Scan for the cell matching the given text and deliver its [x, y] coordinate at center. 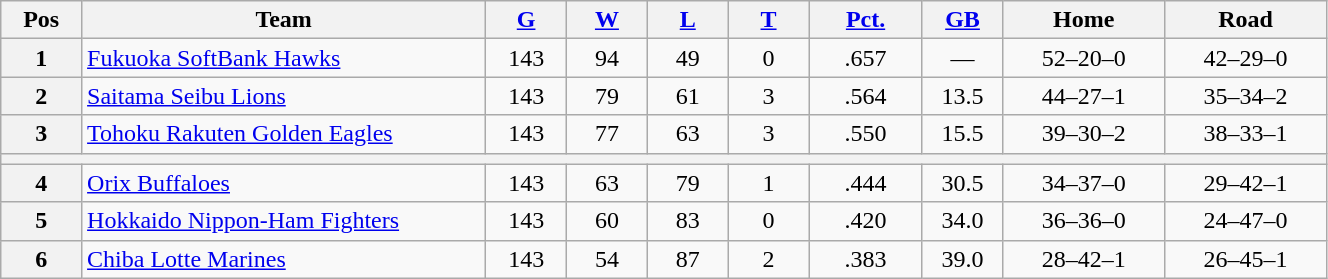
Chiba Lotte Marines [284, 259]
87 [688, 259]
13.5 [962, 96]
5 [42, 221]
W [608, 20]
77 [608, 134]
83 [688, 221]
Tohoku Rakuten Golden Eagles [284, 134]
.657 [866, 58]
Home [1084, 20]
29–42–1 [1246, 183]
Hokkaido Nippon-Ham Fighters [284, 221]
.564 [866, 96]
Team [284, 20]
54 [608, 259]
34.0 [962, 221]
38–33–1 [1246, 134]
T [768, 20]
Orix Buffaloes [284, 183]
Fukuoka SoftBank Hawks [284, 58]
6 [42, 259]
42–29–0 [1246, 58]
36–36–0 [1084, 221]
Road [1246, 20]
Saitama Seibu Lions [284, 96]
.420 [866, 221]
39–30–2 [1084, 134]
94 [608, 58]
44–27–1 [1084, 96]
L [688, 20]
— [962, 58]
60 [608, 221]
4 [42, 183]
34–37–0 [1084, 183]
15.5 [962, 134]
30.5 [962, 183]
24–47–0 [1246, 221]
Pos [42, 20]
Pct. [866, 20]
.444 [866, 183]
35–34–2 [1246, 96]
.550 [866, 134]
39.0 [962, 259]
G [526, 20]
26–45–1 [1246, 259]
61 [688, 96]
49 [688, 58]
.383 [866, 259]
GB [962, 20]
52–20–0 [1084, 58]
28–42–1 [1084, 259]
